Return the [X, Y] coordinate for the center point of the cell that contains the specified text.  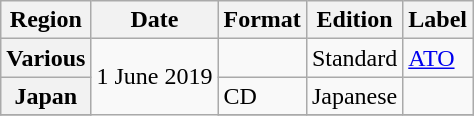
1 June 2019 [154, 77]
CD [262, 96]
Date [154, 20]
Edition [354, 20]
Region [46, 20]
Label [438, 20]
Standard [354, 58]
Japanese [354, 96]
ATO [438, 58]
Japan [46, 96]
Format [262, 20]
Various [46, 58]
